Find where the given text appears and provide that cell's center as [x, y] coordinate. 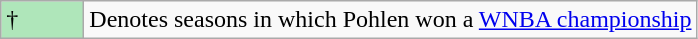
Denotes seasons in which Pohlen won a WNBA championship [390, 20]
† [42, 20]
